Return [x, y] of the center of cell containing provided text 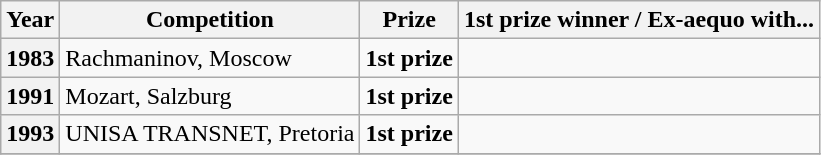
Rachmaninov, Moscow [210, 58]
1991 [30, 96]
1st prize winner / Ex-aequo with... [638, 20]
Prize [409, 20]
1993 [30, 134]
UNISA TRANSNET, Pretoria [210, 134]
1983 [30, 58]
Competition [210, 20]
Mozart, Salzburg [210, 96]
Year [30, 20]
